Identify which cell holds the provided text, then report its [X, Y] central coordinate. 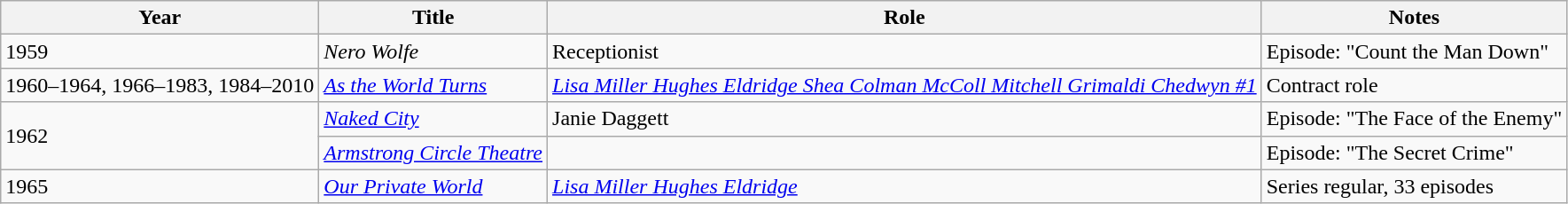
Year [160, 18]
Nero Wolfe [433, 51]
Janie Daggett [905, 119]
Role [905, 18]
Our Private World [433, 186]
Series regular, 33 episodes [1415, 186]
Episode: "Count the Man Down" [1415, 51]
1962 [160, 136]
Episode: "The Secret Crime" [1415, 153]
Title [433, 18]
Receptionist [905, 51]
1959 [160, 51]
1960–1964, 1966–1983, 1984–2010 [160, 85]
1965 [160, 186]
Notes [1415, 18]
Lisa Miller Hughes Eldridge [905, 186]
Lisa Miller Hughes Eldridge Shea Colman McColl Mitchell Grimaldi Chedwyn #1 [905, 85]
Episode: "The Face of the Enemy" [1415, 119]
Naked City [433, 119]
Contract role [1415, 85]
As the World Turns [433, 85]
Armstrong Circle Theatre [433, 153]
